Provide the [X, Y] coordinate of the cell's center where the given text is located.  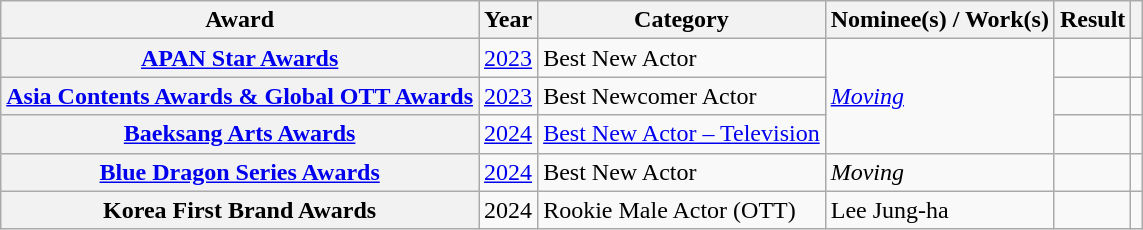
Korea First Brand Awards [240, 210]
Award [240, 20]
Result [1092, 20]
Category [682, 20]
Nominee(s) / Work(s) [940, 20]
Year [508, 20]
Asia Contents Awards & Global OTT Awards [240, 96]
Blue Dragon Series Awards [240, 172]
Baeksang Arts Awards [240, 134]
Lee Jung-ha [940, 210]
Rookie Male Actor (OTT) [682, 210]
Best New Actor – Television [682, 134]
Best Newcomer Actor [682, 96]
APAN Star Awards [240, 58]
